Find where the given text appears and provide that cell's center as (x, y) coordinate. 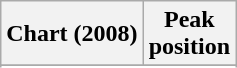
Peakposition (189, 34)
Chart (2008) (72, 34)
